Extract the [x, y] coordinate from the center of the cell holding the provided text.  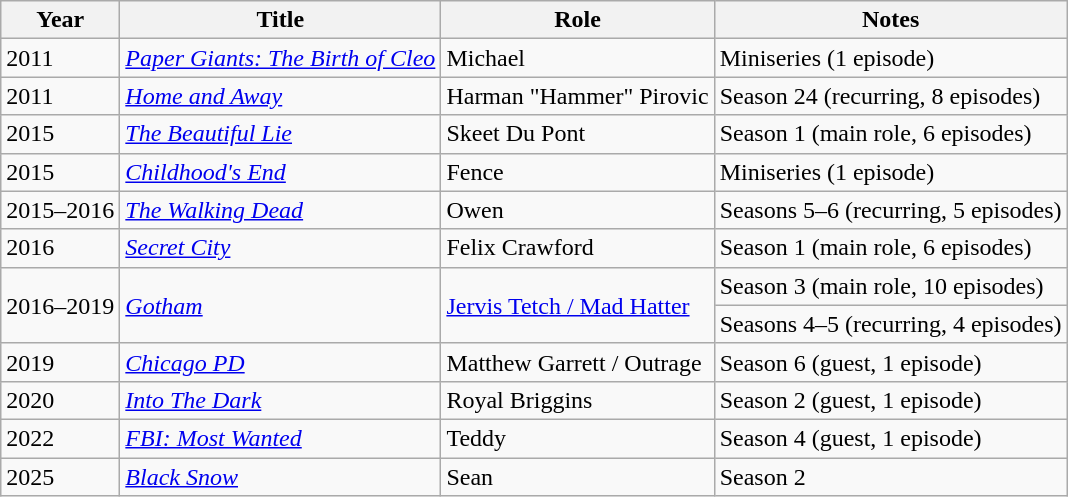
Owen [578, 210]
Secret City [280, 248]
2015–2016 [60, 210]
Role [578, 20]
2016 [60, 248]
Teddy [578, 438]
Home and Away [280, 96]
Felix Crawford [578, 248]
Into The Dark [280, 400]
Season 2 [890, 477]
2025 [60, 477]
Season 6 (guest, 1 episode) [890, 362]
Seasons 4–5 (recurring, 4 episodes) [890, 324]
Royal Briggins [578, 400]
Childhood's End [280, 172]
Matthew Garrett / Outrage [578, 362]
Season 4 (guest, 1 episode) [890, 438]
Skeet Du Pont [578, 134]
Gotham [280, 305]
Notes [890, 20]
2019 [60, 362]
Michael [578, 58]
Season 2 (guest, 1 episode) [890, 400]
Sean [578, 477]
Paper Giants: The Birth of Cleo [280, 58]
Chicago PD [280, 362]
Jervis Tetch / Mad Hatter [578, 305]
Harman "Hammer" Pirovic [578, 96]
FBI: Most Wanted [280, 438]
The Beautiful Lie [280, 134]
Fence [578, 172]
Season 24 (recurring, 8 episodes) [890, 96]
Season 3 (main role, 10 episodes) [890, 286]
The Walking Dead [280, 210]
Year [60, 20]
Black Snow [280, 477]
Title [280, 20]
2022 [60, 438]
2020 [60, 400]
Seasons 5–6 (recurring, 5 episodes) [890, 210]
2016–2019 [60, 305]
